Return [x, y] of the center of cell containing provided text 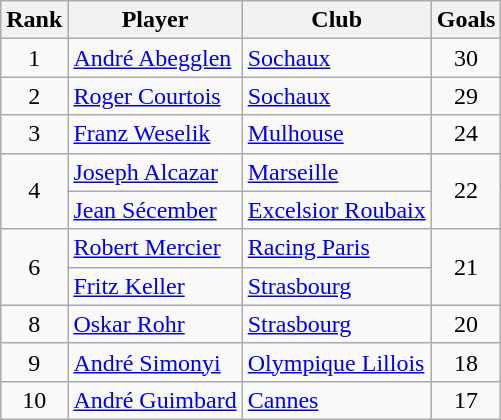
Player [155, 20]
Olympique Lillois [336, 362]
Mulhouse [336, 134]
30 [466, 58]
8 [34, 324]
Oskar Rohr [155, 324]
Club [336, 20]
Cannes [336, 400]
20 [466, 324]
André Abegglen [155, 58]
4 [34, 191]
Goals [466, 20]
Racing Paris [336, 248]
Roger Courtois [155, 96]
Jean Sécember [155, 210]
André Guimbard [155, 400]
6 [34, 267]
2 [34, 96]
24 [466, 134]
Marseille [336, 172]
18 [466, 362]
22 [466, 191]
17 [466, 400]
Joseph Alcazar [155, 172]
Excelsior Roubaix [336, 210]
Franz Weselik [155, 134]
10 [34, 400]
Fritz Keller [155, 286]
Rank [34, 20]
Robert Mercier [155, 248]
9 [34, 362]
3 [34, 134]
André Simonyi [155, 362]
1 [34, 58]
29 [466, 96]
21 [466, 267]
